Detect which cell encompasses the target text, then output its (x, y) center coordinate. 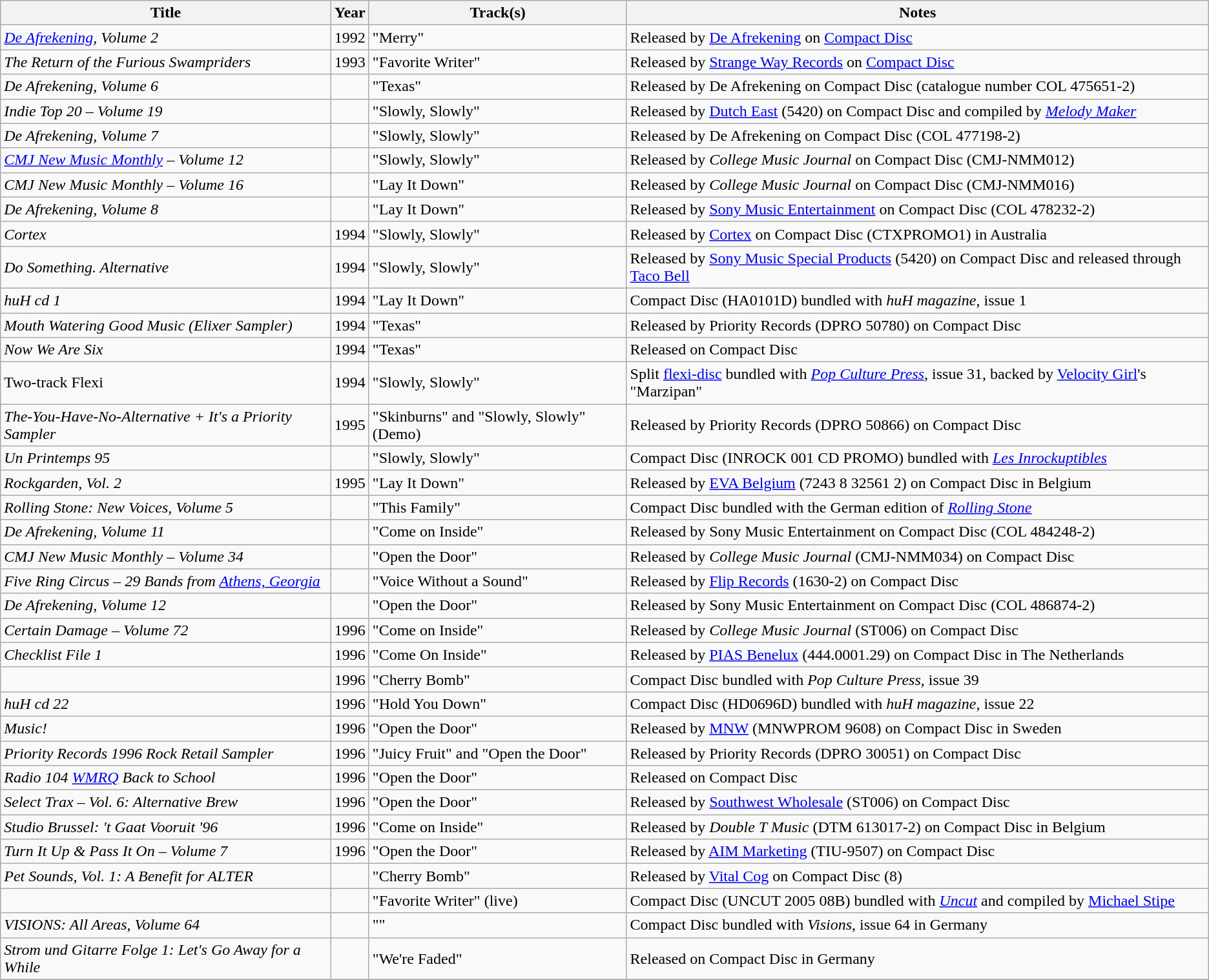
Released by Sony Music Entertainment on Compact Disc (COL 486874-2) (917, 606)
Year (350, 13)
Released by MNW (MNWPROM 9608) on Compact Disc in Sweden (917, 728)
Music! (166, 728)
Radio 104 WMRQ Back to School (166, 778)
Un Printemps 95 (166, 458)
"Hold You Down" (497, 704)
De Afrekening, Volume 6 (166, 87)
Released by Strange Way Records on Compact Disc (917, 62)
"Favorite Writer" (live) (497, 901)
"Juicy Fruit" and "Open the Door" (497, 753)
Compact Disc (HD0696D) bundled with huH magazine, issue 22 (917, 704)
Released by De Afrekening on Compact Disc (catalogue number COL 475651-2) (917, 87)
De Afrekening, Volume 11 (166, 532)
Compact Disc bundled with Pop Culture Press, issue 39 (917, 679)
Studio Brussel: 't Gaat Vooruit '96 (166, 827)
Released by Double T Music (DTM 613017-2) on Compact Disc in Belgium (917, 827)
1992 (350, 37)
"Skinburns" and "Slowly, Slowly" (Demo) (497, 425)
De Afrekening, Volume 2 (166, 37)
Strom und Gitarre Folge 1: Let's Go Away for a While (166, 958)
Released by College Music Journal on Compact Disc (CMJ-NMM016) (917, 185)
Cortex (166, 234)
"Favorite Writer" (497, 62)
Released by Southwest Wholesale (ST006) on Compact Disc (917, 802)
CMJ New Music Monthly – Volume 16 (166, 185)
Released by Dutch East (5420) on Compact Disc and compiled by Melody Maker (917, 111)
Released by Vital Cog on Compact Disc (8) (917, 876)
VISIONS: All Areas, Volume 64 (166, 925)
Title (166, 13)
Released by EVA Belgium (7243 8 32561 2) on Compact Disc in Belgium (917, 483)
CMJ New Music Monthly – Volume 34 (166, 556)
"Merry" (497, 37)
Select Trax – Vol. 6: Alternative Brew (166, 802)
Released by Priority Records (DPRO 50866) on Compact Disc (917, 425)
Compact Disc (INROCK 001 CD PROMO) bundled with Les Inrockuptibles (917, 458)
Split flexi-disc bundled with Pop Culture Press, issue 31, backed by Velocity Girl's "Marzipan" (917, 383)
Released by De Afrekening on Compact Disc (COL 477198-2) (917, 136)
The-You-Have-No-Alternative + It's a Priority Sampler (166, 425)
Released by College Music Journal (CMJ-NMM034) on Compact Disc (917, 556)
huH cd 1 (166, 300)
Checklist File 1 (166, 655)
Released by Cortex on Compact Disc (CTXPROMO1) in Australia (917, 234)
Released by Priority Records (DPRO 30051) on Compact Disc (917, 753)
Turn It Up & Pass It On – Volume 7 (166, 852)
Released by Flip Records (1630-2) on Compact Disc (917, 581)
Two-track Flexi (166, 383)
Do Something. Alternative (166, 267)
Rolling Stone: New Voices, Volume 5 (166, 507)
Rockgarden, Vol. 2 (166, 483)
"" (497, 925)
Track(s) (497, 13)
Released by De Afrekening on Compact Disc (917, 37)
Released by Sony Music Special Products (5420) on Compact Disc and released through Taco Bell (917, 267)
Pet Sounds, Vol. 1: A Benefit for ALTER (166, 876)
De Afrekening, Volume 12 (166, 606)
The Return of the Furious Swampriders (166, 62)
"This Family" (497, 507)
"We're Faded" (497, 958)
Released by College Music Journal (ST006) on Compact Disc (917, 630)
Compact Disc bundled with Visions, issue 64 in Germany (917, 925)
Now We Are Six (166, 350)
huH cd 22 (166, 704)
Certain Damage – Volume 72 (166, 630)
"Voice Without a Sound" (497, 581)
Priority Records 1996 Rock Retail Sampler (166, 753)
Released by Sony Music Entertainment on Compact Disc (COL 484248-2) (917, 532)
Released by Priority Records (DPRO 50780) on Compact Disc (917, 325)
De Afrekening, Volume 7 (166, 136)
"Come On Inside" (497, 655)
CMJ New Music Monthly – Volume 12 (166, 160)
De Afrekening, Volume 8 (166, 209)
1993 (350, 62)
Compact Disc (UNCUT 2005 08B) bundled with Uncut and compiled by Michael Stipe (917, 901)
Mouth Watering Good Music (Elixer Sampler) (166, 325)
Released by College Music Journal on Compact Disc (CMJ-NMM012) (917, 160)
Released by Sony Music Entertainment on Compact Disc (COL 478232-2) (917, 209)
Released on Compact Disc in Germany (917, 958)
Indie Top 20 – Volume 19 (166, 111)
Compact Disc bundled with the German edition of Rolling Stone (917, 507)
Released by AIM Marketing (TIU-9507) on Compact Disc (917, 852)
Five Ring Circus – 29 Bands from Athens, Georgia (166, 581)
Notes (917, 13)
Released by PIAS Benelux (444.0001.29) on Compact Disc in The Netherlands (917, 655)
Compact Disc (HA0101D) bundled with huH magazine, issue 1 (917, 300)
